Output the [X, Y] coordinate of the center of the cell containing the given text.  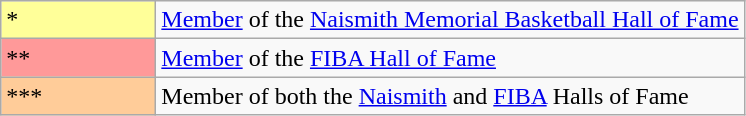
Member of both the Naismith and FIBA Halls of Fame [450, 96]
Member of the FIBA Hall of Fame [450, 58]
* [78, 20]
Member of the Naismith Memorial Basketball Hall of Fame [450, 20]
** [78, 58]
*** [78, 96]
